Capture the cell that displays the provided text and extract its (x, y) central coordinate. 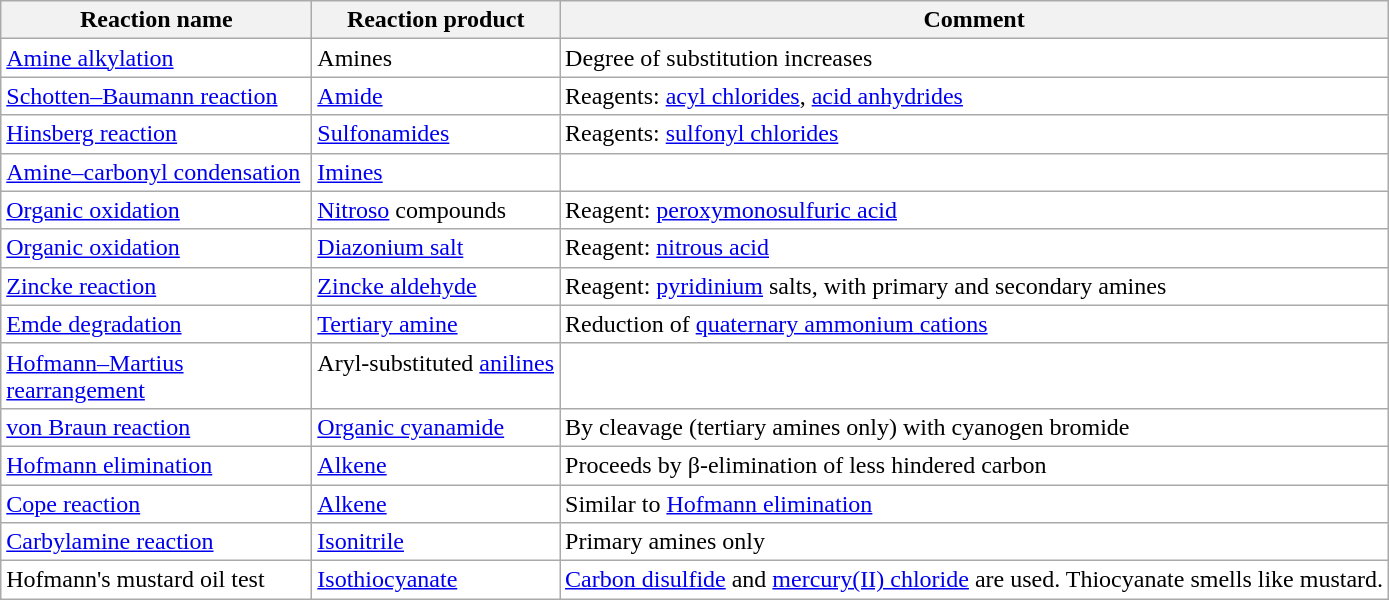
Nitroso compounds (436, 210)
Imines (436, 172)
Amine–carbonyl condensation (156, 172)
Schotten–Baumann reaction (156, 96)
Sulfonamides (436, 134)
Hofmann's mustard oil test (156, 580)
Organic cyanamide (436, 427)
Reagents: acyl chlorides, acid anhydrides (974, 96)
Proceeds by β-elimination of less hindered carbon (974, 465)
Amine alkylation (156, 58)
Isonitrile (436, 542)
Reagent: pyridinium salts, with primary and secondary amines (974, 286)
Degree of substitution increases (974, 58)
Comment (974, 20)
Carbon disulfide and mercury(II) chloride are used. Thiocyanate smells like mustard. (974, 580)
Cope reaction (156, 503)
Carbylamine reaction (156, 542)
Similar to Hofmann elimination (974, 503)
Hofmann–Martius rearrangement (156, 376)
Reaction name (156, 20)
von Braun reaction (156, 427)
Primary amines only (974, 542)
Amide (436, 96)
Tertiary amine (436, 324)
Reagents: sulfonyl chlorides (974, 134)
Zincke reaction (156, 286)
Reagent: nitrous acid (974, 248)
Isothiocyanate (436, 580)
Zincke aldehyde (436, 286)
Reagent: peroxymonosulfuric acid (974, 210)
Amines (436, 58)
Hofmann elimination (156, 465)
Reduction of quaternary ammonium cations (974, 324)
By cleavage (tertiary amines only) with cyanogen bromide (974, 427)
Reaction product (436, 20)
Diazonium salt (436, 248)
Aryl-substituted anilines (436, 376)
Emde degradation (156, 324)
Hinsberg reaction (156, 134)
